Extract the (X, Y) coordinate from the center of the cell holding the provided text.  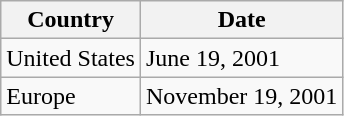
November 19, 2001 (241, 96)
June 19, 2001 (241, 58)
United States (71, 58)
Europe (71, 96)
Country (71, 20)
Date (241, 20)
